Pinpoint the cell where the given text exists, returning its (X, Y) midpoint coordinate. 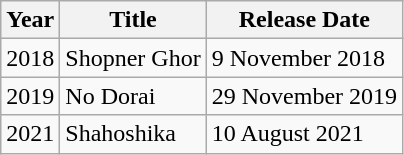
9 November 2018 (304, 58)
Shopner Ghor (133, 58)
2019 (30, 96)
No Dorai (133, 96)
10 August 2021 (304, 134)
2021 (30, 134)
2018 (30, 58)
Title (133, 20)
Release Date (304, 20)
Year (30, 20)
29 November 2019 (304, 96)
Shahoshika (133, 134)
